Find where the given text appears and provide that cell's center as [X, Y] coordinate. 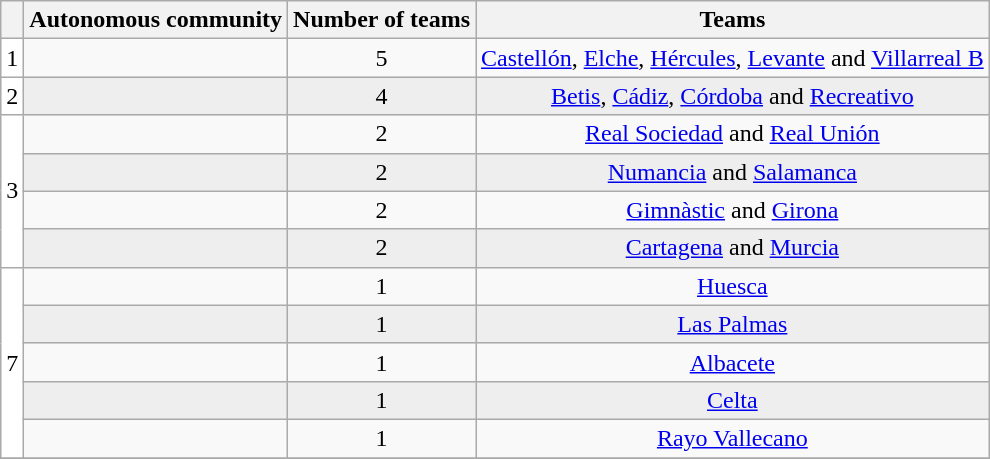
3 [12, 191]
Number of teams [382, 20]
Gimnàstic and Girona [733, 210]
Celta [733, 400]
7 [12, 362]
Real Sociedad and Real Unión [733, 134]
Albacete [733, 362]
Castellón, Elche, Hércules, Levante and Villarreal B [733, 58]
Betis, Cádiz, Córdoba and Recreativo [733, 96]
Teams [733, 20]
Huesca [733, 286]
5 [382, 58]
Cartagena and Murcia [733, 248]
Las Palmas [733, 324]
4 [382, 96]
Numancia and Salamanca [733, 172]
Autonomous community [156, 20]
Rayo Vallecano [733, 438]
